Scan for the cell matching the given text and deliver its [X, Y] coordinate at center. 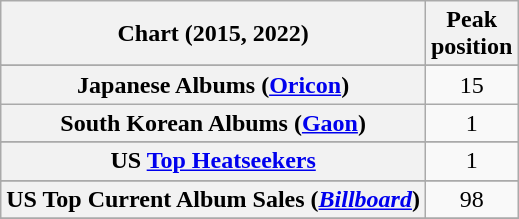
South Korean Albums (Gaon) [214, 123]
15 [471, 85]
Chart (2015, 2022) [214, 34]
US Top Heatseekers [214, 161]
US Top Current Album Sales (Billboard) [214, 199]
Peakposition [471, 34]
98 [471, 199]
Japanese Albums (Oricon) [214, 85]
